Determine the [x, y] coordinate at the center of the cell enclosing the given text.  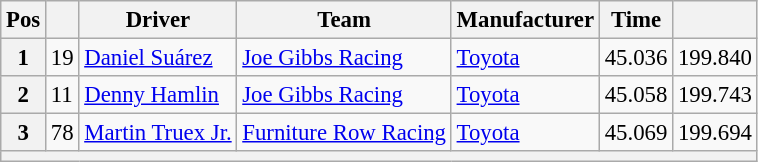
199.840 [716, 58]
45.069 [636, 133]
Manufacturer [525, 20]
Denny Hamlin [158, 95]
2 [24, 95]
45.058 [636, 95]
11 [62, 95]
19 [62, 58]
78 [62, 133]
3 [24, 133]
Martin Truex Jr. [158, 133]
Team [344, 20]
Furniture Row Racing [344, 133]
Time [636, 20]
45.036 [636, 58]
199.694 [716, 133]
Pos [24, 20]
Driver [158, 20]
199.743 [716, 95]
Daniel Suárez [158, 58]
1 [24, 58]
